Detect which cell encompasses the target text, then output its (X, Y) center coordinate. 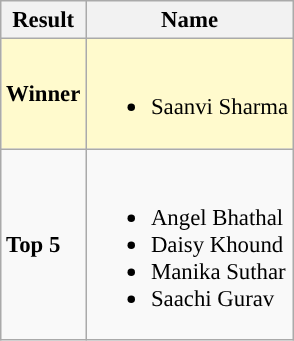
Saanvi Sharma (190, 94)
Name (190, 20)
Angel BhathalDaisy KhoundManika SutharSaachi Gurav (190, 244)
Result (44, 20)
Top 5 (44, 244)
Winner (44, 94)
